Return the (x, y) coordinate for the center point of the cell that contains the specified text.  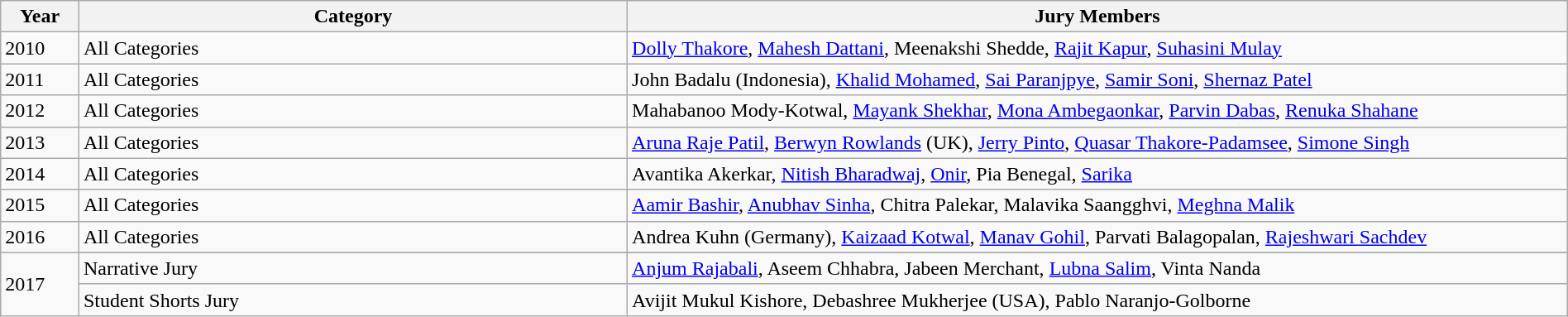
Year (40, 17)
2015 (40, 205)
2011 (40, 79)
John Badalu (Indonesia), Khalid Mohamed, Sai Paranjpye, Samir Soni, Shernaz Patel (1098, 79)
Avantika Akerkar, Nitish Bharadwaj, Onir, Pia Benegal, Sarika (1098, 174)
2016 (40, 237)
Jury Members (1098, 17)
Andrea Kuhn (Germany), Kaizaad Kotwal, Manav Gohil, Parvati Balagopalan, Rajeshwari Sachdev (1098, 237)
2013 (40, 142)
Mahabanoo Mody-Kotwal, Mayank Shekhar, Mona Ambegaonkar, Parvin Dabas, Renuka Shahane (1098, 111)
2014 (40, 174)
Aruna Raje Patil, Berwyn Rowlands (UK), Jerry Pinto, Quasar Thakore-Padamsee, Simone Singh (1098, 142)
Dolly Thakore, Mahesh Dattani, Meenakshi Shedde, Rajit Kapur, Suhasini Mulay (1098, 48)
Narrative Jury (352, 268)
2010 (40, 48)
2012 (40, 111)
Avijit Mukul Kishore, Debashree Mukherjee (USA), Pablo Naranjo-Golborne (1098, 300)
Student Shorts Jury (352, 300)
Aamir Bashir, Anubhav Sinha, Chitra Palekar, Malavika Saangghvi, Meghna Malik (1098, 205)
Category (352, 17)
Anjum Rajabali, Aseem Chhabra, Jabeen Merchant, Lubna Salim, Vinta Nanda (1098, 268)
2017 (40, 284)
